Extract the (x, y) coordinate from the center of the cell holding the provided text.  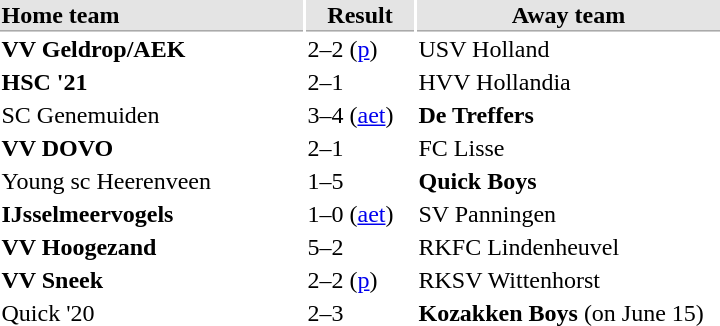
HVV Hollandia (568, 83)
VV Hoogezand (152, 247)
VV Geldrop/AEK (152, 49)
FC Lisse (568, 149)
SC Genemuiden (152, 115)
1–5 (360, 181)
HSC '21 (152, 83)
3–4 (aet) (360, 115)
IJsselmeervogels (152, 215)
USV Holland (568, 49)
De Treffers (568, 115)
RKSV Wittenhorst (568, 281)
Young sc Heerenveen (152, 181)
Away team (568, 16)
5–2 (360, 247)
RKFC Lindenheuvel (568, 247)
VV DOVO (152, 149)
VV Sneek (152, 281)
Home team (152, 16)
Result (360, 16)
Quick Boys (568, 181)
SV Panningen (568, 215)
1–0 (aet) (360, 215)
